Capture the cell that displays the provided text and extract its [X, Y] central coordinate. 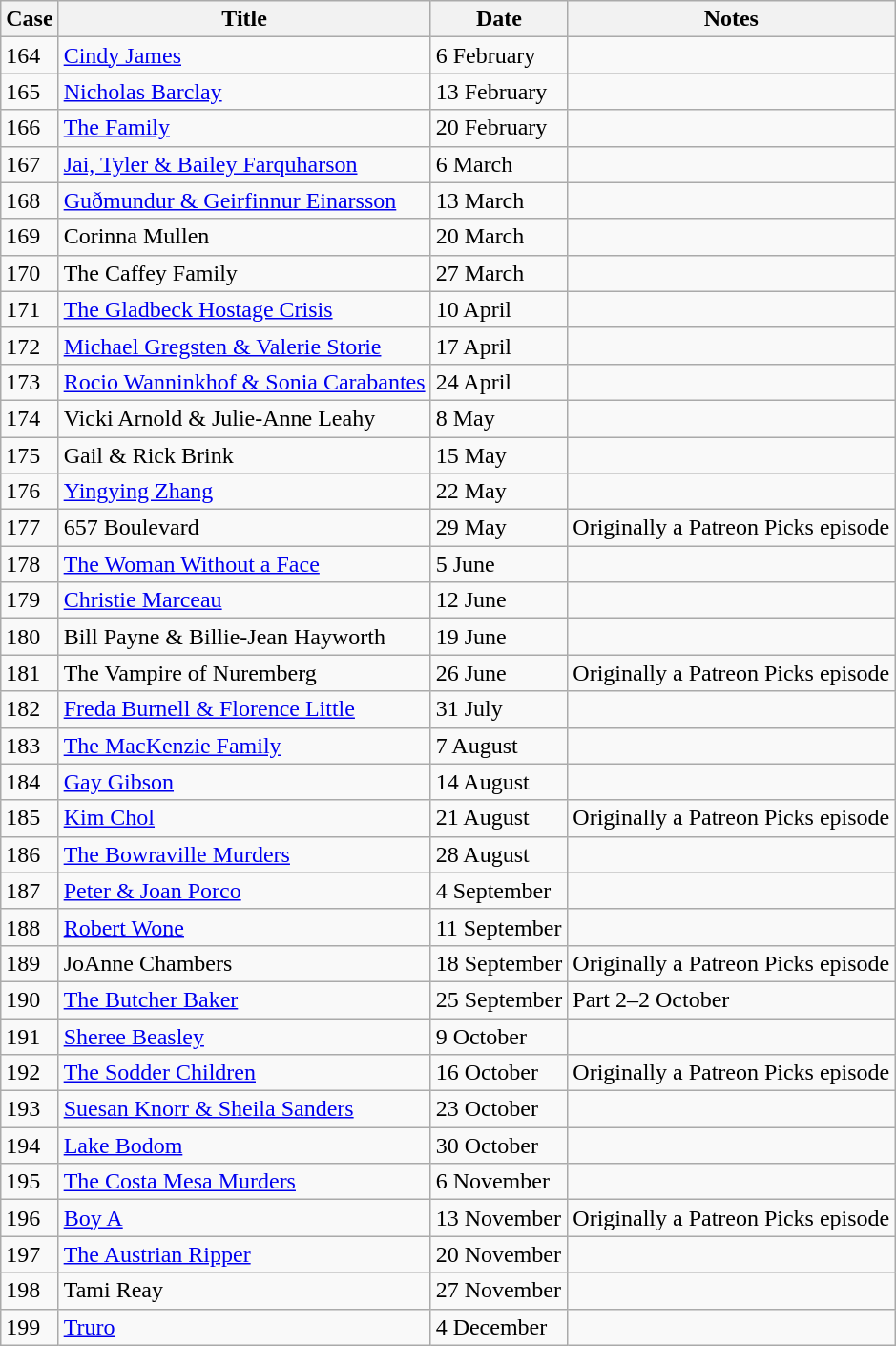
173 [30, 382]
12 June [499, 600]
170 [30, 273]
13 November [499, 1218]
Date [499, 19]
192 [30, 1073]
168 [30, 200]
180 [30, 637]
6 November [499, 1182]
27 November [499, 1291]
176 [30, 492]
194 [30, 1146]
177 [30, 528]
13 March [499, 200]
24 April [499, 382]
15 May [499, 455]
8 May [499, 418]
188 [30, 927]
The MacKenzie Family [244, 746]
Title [244, 19]
The Family [244, 128]
182 [30, 709]
Gail & Rick Brink [244, 455]
4 September [499, 891]
6 March [499, 164]
164 [30, 55]
20 March [499, 237]
The Caffey Family [244, 273]
Cindy James [244, 55]
175 [30, 455]
190 [30, 999]
172 [30, 346]
The Austrian Ripper [244, 1254]
30 October [499, 1146]
22 May [499, 492]
165 [30, 92]
17 April [499, 346]
Christie Marceau [244, 600]
16 October [499, 1073]
18 September [499, 963]
23 October [499, 1109]
29 May [499, 528]
11 September [499, 927]
Bill Payne & Billie-Jean Hayworth [244, 637]
6 February [499, 55]
179 [30, 600]
4 December [499, 1327]
186 [30, 854]
Jai, Tyler & Bailey Farquharson [244, 164]
174 [30, 418]
Freda Burnell & Florence Little [244, 709]
Gay Gibson [244, 782]
31 July [499, 709]
171 [30, 309]
178 [30, 564]
Sheree Beasley [244, 1036]
Part 2–2 October [731, 999]
10 April [499, 309]
191 [30, 1036]
26 June [499, 673]
The Butcher Baker [244, 999]
184 [30, 782]
25 September [499, 999]
Robert Wone [244, 927]
27 March [499, 273]
20 February [499, 128]
196 [30, 1218]
185 [30, 818]
Guðmundur & Geirfinnur Einarsson [244, 200]
Corinna Mullen [244, 237]
14 August [499, 782]
657 Boulevard [244, 528]
Truro [244, 1327]
20 November [499, 1254]
The Costa Mesa Murders [244, 1182]
166 [30, 128]
199 [30, 1327]
193 [30, 1109]
28 August [499, 854]
13 February [499, 92]
189 [30, 963]
The Gladbeck Hostage Crisis [244, 309]
The Sodder Children [244, 1073]
9 October [499, 1036]
The Vampire of Nuremberg [244, 673]
Peter & Joan Porco [244, 891]
The Woman Without a Face [244, 564]
198 [30, 1291]
187 [30, 891]
Kim Chol [244, 818]
Nicholas Barclay [244, 92]
Rocio Wanninkhof & Sonia Carabantes [244, 382]
Case [30, 19]
197 [30, 1254]
Vicki Arnold & Julie-Anne Leahy [244, 418]
Tami Reay [244, 1291]
5 June [499, 564]
Michael Gregsten & Valerie Storie [244, 346]
169 [30, 237]
167 [30, 164]
19 June [499, 637]
181 [30, 673]
7 August [499, 746]
Yingying Zhang [244, 492]
Lake Bodom [244, 1146]
195 [30, 1182]
The Bowraville Murders [244, 854]
Suesan Knorr & Sheila Sanders [244, 1109]
Notes [731, 19]
Boy A [244, 1218]
21 August [499, 818]
JoAnne Chambers [244, 963]
183 [30, 746]
